Determine the (x, y) coordinate at the center of the cell enclosing the given text.  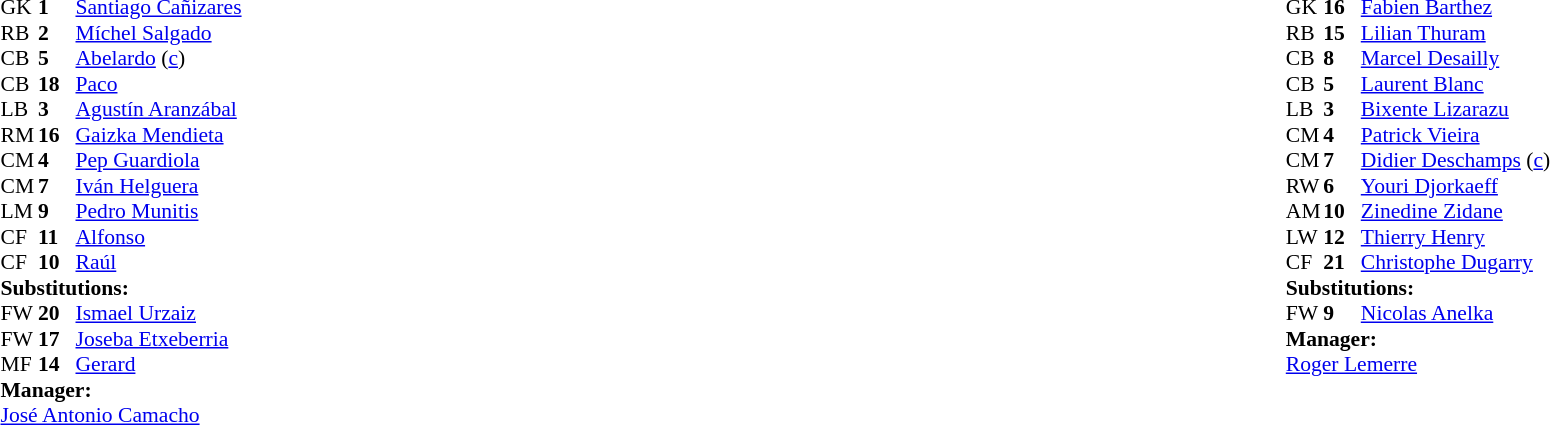
Paco (159, 84)
Lilian Thuram (1456, 33)
Raúl (159, 263)
17 (57, 339)
Gerard (159, 365)
Laurent Blanc (1456, 84)
Nicolas Anelka (1456, 313)
20 (57, 313)
Joseba Etxeberria (159, 339)
11 (57, 237)
Youri Djorkaeff (1456, 186)
Roger Lemerre (1418, 365)
Marcel Desailly (1456, 59)
18 (57, 84)
Patrick Vieira (1456, 135)
Zinedine Zidane (1456, 211)
RW (1305, 186)
Alfonso (159, 237)
LM (19, 211)
Thierry Henry (1456, 237)
Christophe Dugarry (1456, 263)
Abelardo (c) (159, 59)
MF (19, 365)
Pep Guardiola (159, 161)
LW (1305, 237)
Ismael Urzaiz (159, 313)
Pedro Munitis (159, 211)
Iván Helguera (159, 186)
Agustín Aranzábal (159, 109)
14 (57, 365)
15 (1342, 33)
AM (1305, 211)
21 (1342, 263)
2 (57, 33)
Gaizka Mendieta (159, 135)
Míchel Salgado (159, 33)
16 (57, 135)
12 (1342, 237)
Didier Deschamps (c) (1456, 161)
8 (1342, 59)
Bixente Lizarazu (1456, 109)
6 (1342, 186)
RM (19, 135)
